Detect which cell encompasses the target text, then output its [X, Y] center coordinate. 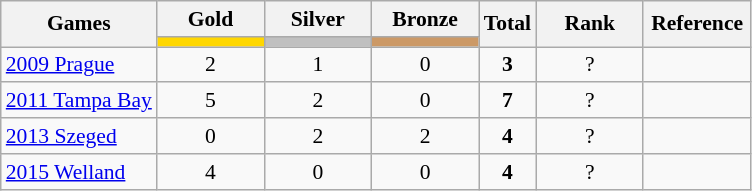
2015 Welland [79, 172]
3 [508, 65]
2011 Tampa Bay [79, 101]
Bronze [424, 19]
5 [210, 101]
Reference [696, 24]
1 [318, 65]
2013 Szeged [79, 136]
Rank [590, 24]
Gold [210, 19]
Games [79, 24]
2009 Prague [79, 65]
Silver [318, 19]
Total [508, 24]
7 [508, 101]
